Detect which cell encompasses the target text, then output its (X, Y) center coordinate. 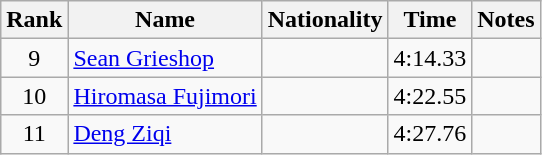
Hiromasa Fujimori (165, 96)
Name (165, 20)
Sean Grieshop (165, 58)
9 (34, 58)
4:22.55 (430, 96)
Notes (506, 20)
Deng Ziqi (165, 134)
Time (430, 20)
Nationality (325, 20)
4:14.33 (430, 58)
11 (34, 134)
Rank (34, 20)
10 (34, 96)
4:27.76 (430, 134)
